Pinpoint the cell where the given text exists, returning its (X, Y) midpoint coordinate. 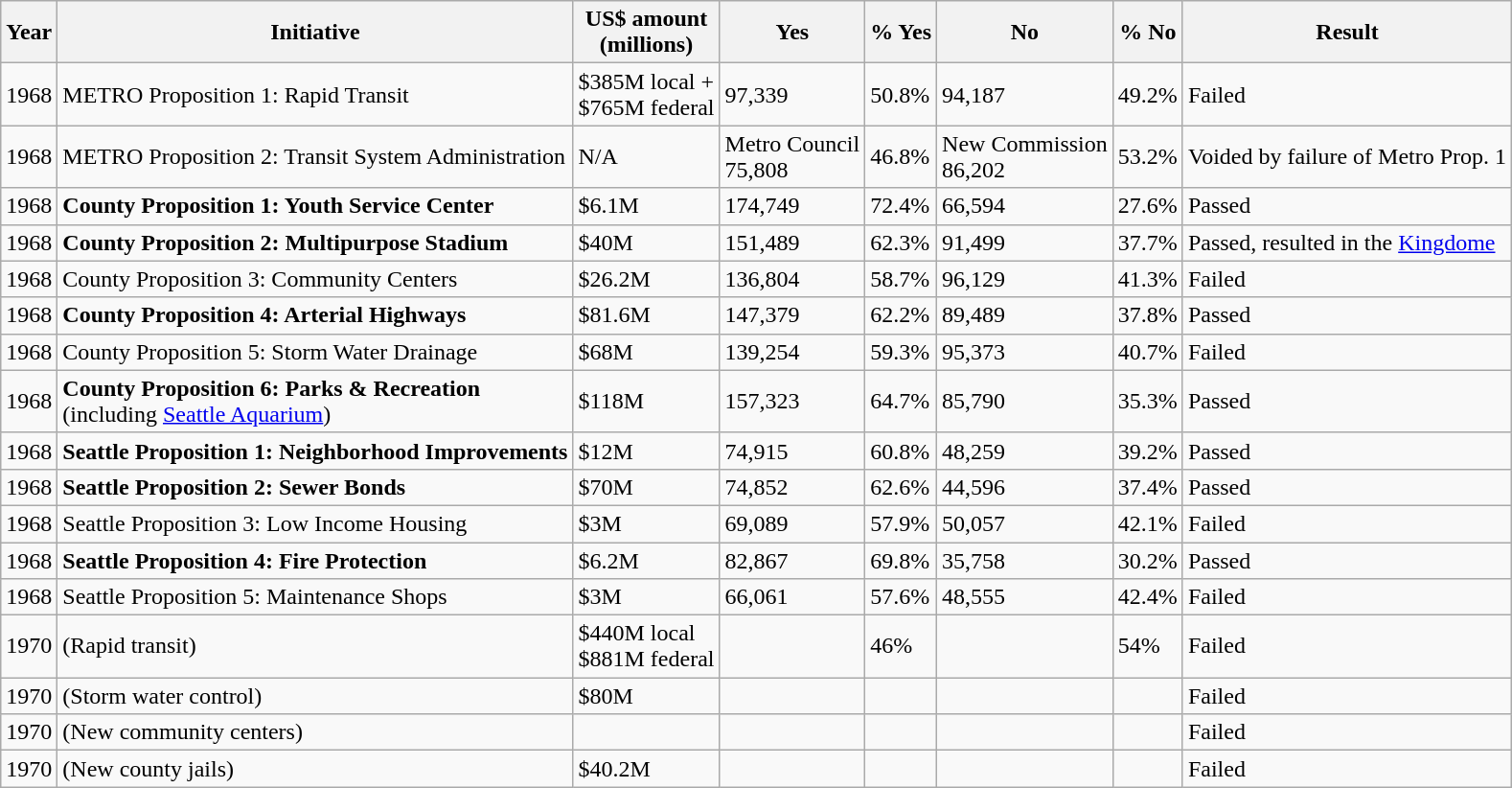
$118M (646, 401)
57.9% (901, 523)
136,804 (792, 279)
Result (1347, 33)
No (1025, 33)
(Storm water control) (315, 696)
74,915 (792, 451)
$385M local +$765M federal (646, 94)
50.8% (901, 94)
50,057 (1025, 523)
174,749 (792, 206)
N/A (646, 157)
96,129 (1025, 279)
44,596 (1025, 487)
42.1% (1148, 523)
66,061 (792, 597)
County Proposition 1: Youth Service Center (315, 206)
35.3% (1148, 401)
46.8% (901, 157)
94,187 (1025, 94)
82,867 (792, 561)
Passed, resulted in the Kingdome (1347, 243)
48,259 (1025, 451)
139,254 (792, 352)
$40.2M (646, 769)
(Rapid transit) (315, 646)
Seattle Proposition 4: Fire Protection (315, 561)
% No (1148, 33)
53.2% (1148, 157)
37.4% (1148, 487)
62.3% (901, 243)
69.8% (901, 561)
37.7% (1148, 243)
39.2% (1148, 451)
Seattle Proposition 2: Sewer Bonds (315, 487)
157,323 (792, 401)
County Proposition 5: Storm Water Drainage (315, 352)
New Commission86,202 (1025, 157)
Initiative (315, 33)
60.8% (901, 451)
62.2% (901, 315)
(New community centers) (315, 732)
$40M (646, 243)
Seattle Proposition 1: Neighborhood Improvements (315, 451)
County Proposition 6: Parks & Recreation(including Seattle Aquarium) (315, 401)
Metro Council75,808 (792, 157)
US$ amount(millions) (646, 33)
46% (901, 646)
$6.2M (646, 561)
$70M (646, 487)
66,594 (1025, 206)
54% (1148, 646)
41.3% (1148, 279)
91,499 (1025, 243)
147,379 (792, 315)
% Yes (901, 33)
County Proposition 2: Multipurpose Stadium (315, 243)
59.3% (901, 352)
42.4% (1148, 597)
METRO Proposition 2: Transit System Administration (315, 157)
49.2% (1148, 94)
$12M (646, 451)
Year (29, 33)
METRO Proposition 1: Rapid Transit (315, 94)
$68M (646, 352)
Seattle Proposition 3: Low Income Housing (315, 523)
64.7% (901, 401)
35,758 (1025, 561)
Voided by failure of Metro Prop. 1 (1347, 157)
48,555 (1025, 597)
Seattle Proposition 5: Maintenance Shops (315, 597)
85,790 (1025, 401)
$80M (646, 696)
95,373 (1025, 352)
County Proposition 4: Arterial Highways (315, 315)
74,852 (792, 487)
$81.6M (646, 315)
37.8% (1148, 315)
$440M local$881M federal (646, 646)
57.6% (901, 597)
$6.1M (646, 206)
40.7% (1148, 352)
58.7% (901, 279)
72.4% (901, 206)
27.6% (1148, 206)
Yes (792, 33)
62.6% (901, 487)
(New county jails) (315, 769)
69,089 (792, 523)
89,489 (1025, 315)
151,489 (792, 243)
$26.2M (646, 279)
County Proposition 3: Community Centers (315, 279)
30.2% (1148, 561)
97,339 (792, 94)
